Identify which cell holds the provided text, then report its (X, Y) central coordinate. 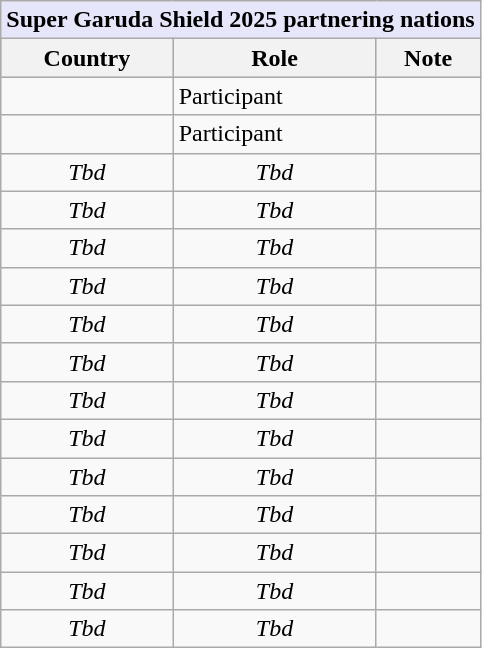
Super Garuda Shield 2025 partnering nations (240, 20)
Role (274, 58)
Note (428, 58)
Country (87, 58)
